Extract the (X, Y) coordinate from the center of the cell holding the provided text.  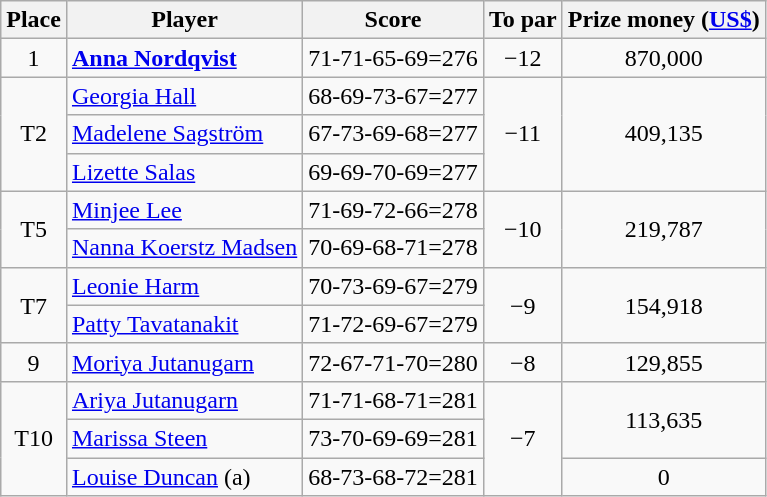
Leonie Harm (184, 286)
71-71-68-71=281 (394, 400)
T10 (34, 438)
−9 (522, 305)
−7 (522, 438)
409,135 (664, 134)
−12 (522, 58)
Moriya Jutanugarn (184, 362)
Player (184, 20)
1 (34, 58)
71-72-69-67=279 (394, 324)
9 (34, 362)
Marissa Steen (184, 438)
Minjee Lee (184, 210)
67-73-69-68=277 (394, 134)
68-73-68-72=281 (394, 477)
T7 (34, 305)
129,855 (664, 362)
Anna Nordqvist (184, 58)
70-69-68-71=278 (394, 248)
Georgia Hall (184, 96)
Patty Tavatanakit (184, 324)
T5 (34, 229)
Louise Duncan (a) (184, 477)
70-73-69-67=279 (394, 286)
72-67-71-70=280 (394, 362)
0 (664, 477)
68-69-73-67=277 (394, 96)
Madelene Sagström (184, 134)
219,787 (664, 229)
T2 (34, 134)
Place (34, 20)
71-71-65-69=276 (394, 58)
Prize money (US$) (664, 20)
69-69-70-69=277 (394, 172)
−8 (522, 362)
870,000 (664, 58)
154,918 (664, 305)
71-69-72-66=278 (394, 210)
113,635 (664, 419)
Nanna Koerstz Madsen (184, 248)
73-70-69-69=281 (394, 438)
To par (522, 20)
−10 (522, 229)
−11 (522, 134)
Score (394, 20)
Lizette Salas (184, 172)
Ariya Jutanugarn (184, 400)
